Capture the cell that displays the provided text and extract its (x, y) central coordinate. 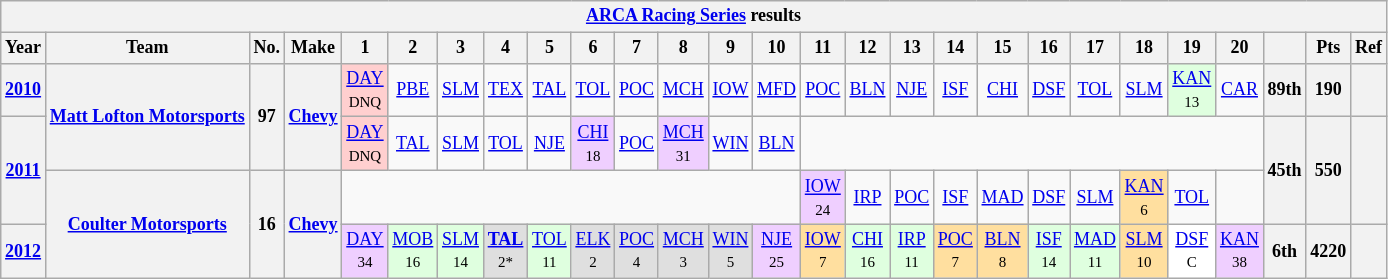
MAD (1002, 197)
Make (313, 48)
18 (1144, 48)
ARCA Racing Series results (694, 16)
PBE (413, 90)
14 (955, 48)
IRP (868, 197)
WIN 5 (730, 251)
11 (822, 48)
POC 7 (955, 251)
9 (730, 48)
550 (1328, 170)
4220 (1328, 251)
2 (413, 48)
NJE 25 (777, 251)
CAR (1240, 90)
17 (1096, 48)
SLM 10 (1144, 251)
MCH 31 (683, 144)
No. (266, 48)
8 (683, 48)
12 (868, 48)
Pts (1328, 48)
6th (1284, 251)
7 (637, 48)
Year (24, 48)
CHI 16 (868, 251)
KAN 38 (1240, 251)
DAY 34 (365, 251)
SLM 14 (461, 251)
KAN 13 (1192, 90)
15 (1002, 48)
KAN 6 (1144, 197)
IOW 24 (822, 197)
CHI 18 (593, 144)
WIN (730, 144)
2010 (24, 90)
45th (1284, 170)
Team (147, 48)
Ref (1369, 48)
20 (1240, 48)
19 (1192, 48)
2011 (24, 170)
POC 4 (637, 251)
ELK 2 (593, 251)
13 (912, 48)
Coulter Motorsports (147, 224)
MCH 3 (683, 251)
10 (777, 48)
3 (461, 48)
2012 (24, 251)
Matt Lofton Motorsports (147, 116)
IOW 7 (822, 251)
5 (550, 48)
CHI (1002, 90)
1 (365, 48)
MAD 11 (1096, 251)
TAL 2* (505, 251)
MFD (777, 90)
IRP 11 (912, 251)
TEX (505, 90)
BLN 8 (1002, 251)
IOW (730, 90)
MOB 16 (413, 251)
97 (266, 116)
MCH (683, 90)
190 (1328, 90)
89th (1284, 90)
TOL 11 (550, 251)
6 (593, 48)
ISF 14 (1049, 251)
4 (505, 48)
DSF C (1192, 251)
